Pinpoint the cell where the given text exists, returning its (x, y) midpoint coordinate. 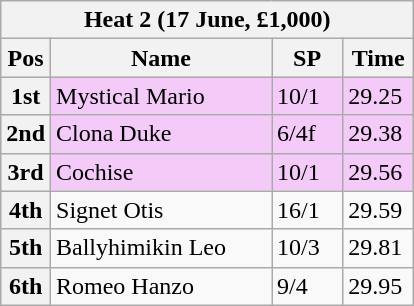
Cochise (162, 172)
Romeo Hanzo (162, 286)
1st (26, 96)
Clona Duke (162, 134)
Name (162, 58)
SP (308, 58)
29.81 (378, 248)
9/4 (308, 286)
Pos (26, 58)
5th (26, 248)
6/4f (308, 134)
Mystical Mario (162, 96)
16/1 (308, 210)
3rd (26, 172)
29.25 (378, 96)
Time (378, 58)
2nd (26, 134)
29.59 (378, 210)
6th (26, 286)
4th (26, 210)
Ballyhimikin Leo (162, 248)
29.56 (378, 172)
10/3 (308, 248)
29.95 (378, 286)
29.38 (378, 134)
Heat 2 (17 June, £1,000) (208, 20)
Signet Otis (162, 210)
